Find where the given text appears and provide that cell's center as (x, y) coordinate. 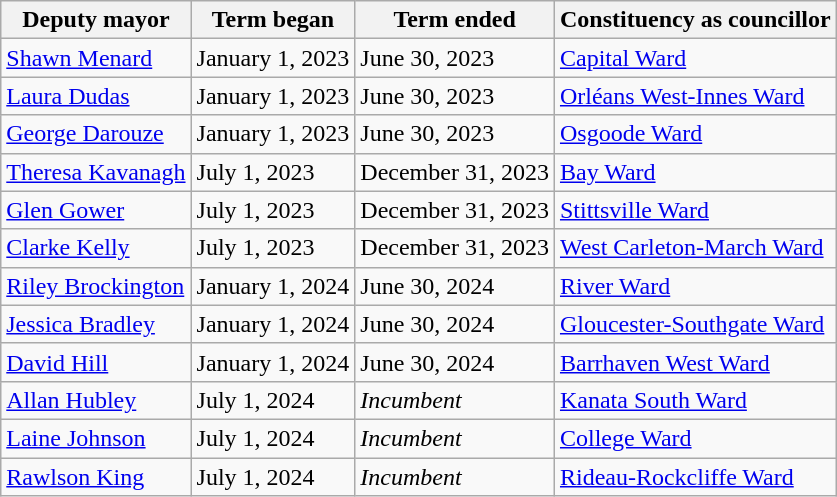
Rawlson King (96, 477)
West Carleton-March Ward (695, 248)
Osgoode Ward (695, 134)
Bay Ward (695, 172)
River Ward (695, 286)
George Darouze (96, 134)
Rideau-Rockcliffe Ward (695, 477)
Laura Dudas (96, 96)
Shawn Menard (96, 58)
College Ward (695, 438)
Gloucester-Southgate Ward (695, 324)
Barrhaven West Ward (695, 362)
Jessica Bradley (96, 324)
Theresa Kavanagh (96, 172)
Riley Brockington (96, 286)
Term ended (455, 20)
David Hill (96, 362)
Deputy mayor (96, 20)
Stittsville Ward (695, 210)
Allan Hubley (96, 400)
Constituency as councillor (695, 20)
Glen Gower (96, 210)
Capital Ward (695, 58)
Orléans West-Innes Ward (695, 96)
Clarke Kelly (96, 248)
Kanata South Ward (695, 400)
Laine Johnson (96, 438)
Term began (273, 20)
